Return the [X, Y] coordinate for the center point of the cell that contains the specified text.  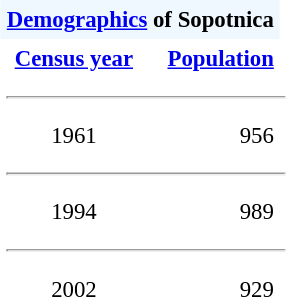
1994 [74, 212]
Demographics of Sopotnica [140, 20]
Population [214, 58]
956 [214, 136]
Census year [74, 58]
1961 [74, 136]
989 [214, 212]
